Extract the (X, Y) coordinate from the center of the cell holding the provided text.  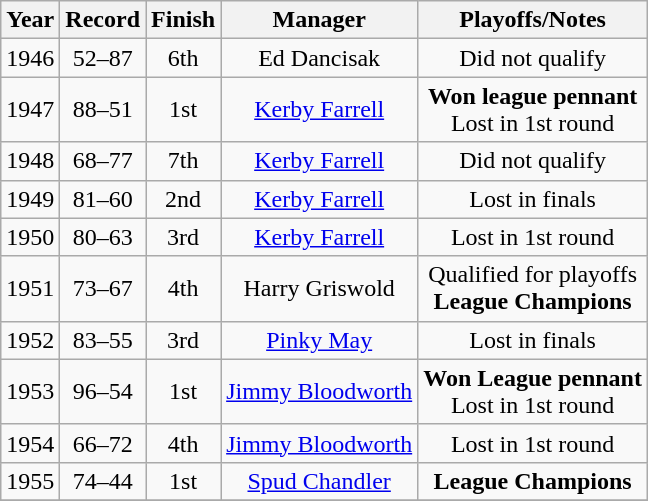
1949 (30, 199)
1953 (30, 392)
81–60 (103, 199)
Won league pennantLost in 1st round (533, 110)
1947 (30, 110)
88–51 (103, 110)
1948 (30, 161)
League Champions (533, 481)
52–87 (103, 58)
Qualified for playoffs League Champions (533, 288)
Pinky May (320, 340)
7th (184, 161)
1946 (30, 58)
74–44 (103, 481)
2nd (184, 199)
Finish (184, 20)
96–54 (103, 392)
1954 (30, 443)
1952 (30, 340)
Playoffs/Notes (533, 20)
Spud Chandler (320, 481)
83–55 (103, 340)
73–67 (103, 288)
Record (103, 20)
Manager (320, 20)
1955 (30, 481)
1950 (30, 237)
Ed Dancisak (320, 58)
6th (184, 58)
1951 (30, 288)
Harry Griswold (320, 288)
Won League pennantLost in 1st round (533, 392)
Year (30, 20)
68–77 (103, 161)
66–72 (103, 443)
80–63 (103, 237)
